Extract the (X, Y) coordinate from the center of the cell holding the provided text.  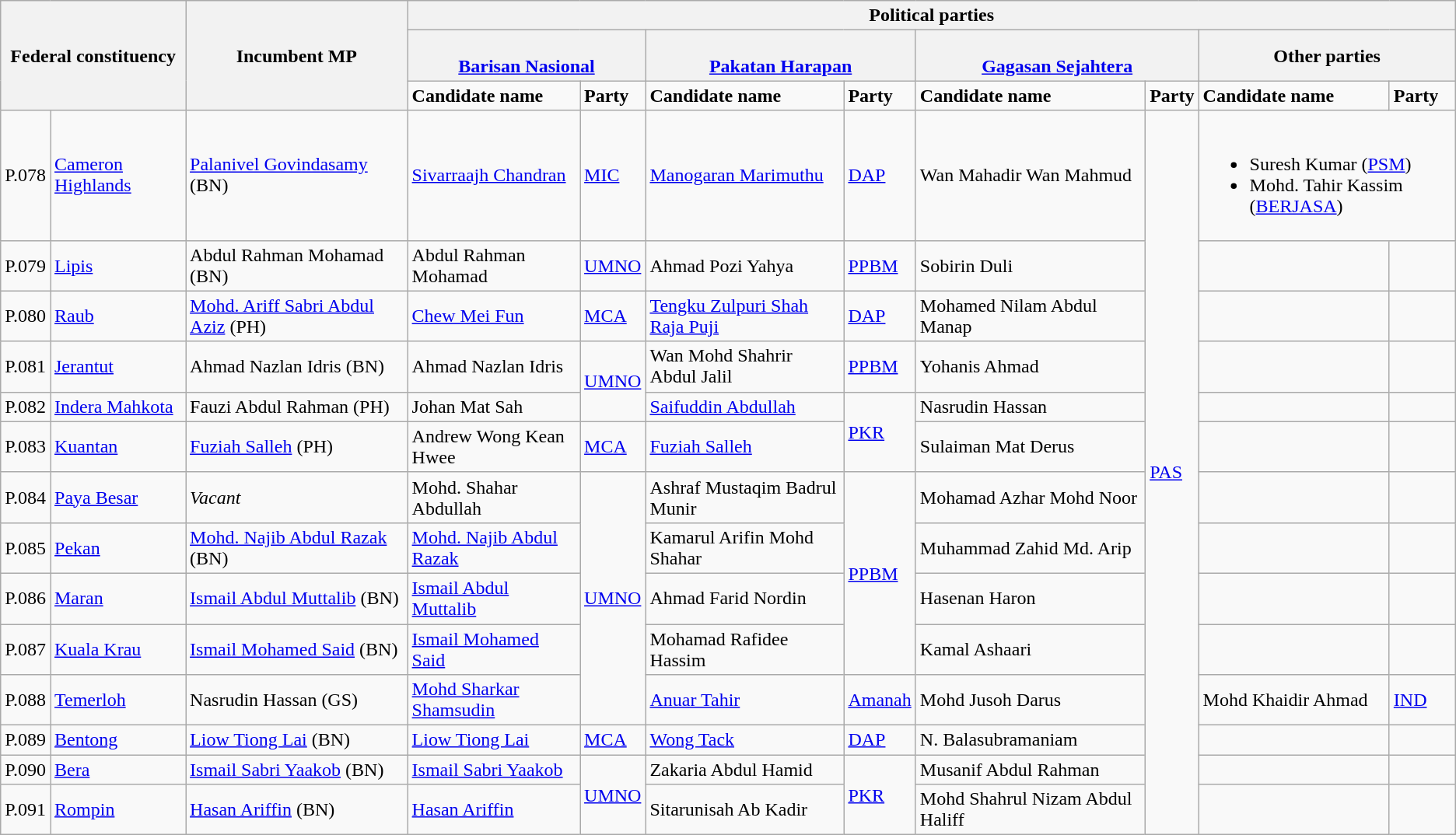
Sobirin Duli (1030, 266)
Nasrudin Hassan (1030, 407)
P.082 (26, 407)
Mohamed Nilam Abdul Manap (1030, 316)
Johan Mat Sah (493, 407)
Andrew Wong Kean Hwee (493, 446)
MIC (613, 176)
P.084 (26, 498)
Nasrudin Hassan (GS) (297, 700)
Raub (117, 316)
Mohd Sharkar Shamsudin (493, 700)
Sitarunisah Ab Kadir (745, 810)
P.091 (26, 810)
Mohamad Azhar Mohd Noor (1030, 498)
Pakatan Harapan (781, 56)
Chew Mei Fun (493, 316)
Maran (117, 599)
Incumbent MP (297, 56)
Tengku Zulpuri Shah Raja Puji (745, 316)
Mohd Khaidir Ahmad (1294, 700)
Wong Tack (745, 740)
Ahmad Nazlan Idris (BN) (297, 367)
Hasenan Haron (1030, 599)
Ahmad Farid Nordin (745, 599)
Manogaran Marimuthu (745, 176)
Gagasan Sejahtera (1057, 56)
Fauzi Abdul Rahman (PH) (297, 407)
Amanah (880, 700)
Bera (117, 770)
Ismail Sabri Yaakob (BN) (297, 770)
Ahmad Pozi Yahya (745, 266)
Musanif Abdul Rahman (1030, 770)
Temerloh (117, 700)
P.081 (26, 367)
P.085 (26, 547)
Fuziah Salleh (PH) (297, 446)
Ashraf Mustaqim Badrul Munir (745, 498)
Ismail Abdul Muttalib (BN) (297, 599)
Federal constituency (93, 56)
Bentong (117, 740)
P.090 (26, 770)
P.088 (26, 700)
Yohanis Ahmad (1030, 367)
Barisan Nasional (527, 56)
N. Balasubramaniam (1030, 740)
Muhammad Zahid Md. Arip (1030, 547)
P.079 (26, 266)
Mohd Shahrul Nizam Abdul Haliff (1030, 810)
P.083 (26, 446)
Other parties (1327, 56)
Fuziah Salleh (745, 446)
Rompin (117, 810)
Liow Tiong Lai (BN) (297, 740)
Kamarul Arifin Mohd Shahar (745, 547)
Mohd. Najib Abdul Razak (BN) (297, 547)
IND (1422, 700)
P.087 (26, 648)
Kuantan (117, 446)
Sulaiman Mat Derus (1030, 446)
Abdul Rahman Mohamad (493, 266)
Ismail Mohamed Said (BN) (297, 648)
Political parties (932, 16)
PAS (1172, 473)
Indera Mahkota (117, 407)
Mohd. Ariff Sabri Abdul Aziz (PH) (297, 316)
Kamal Ashaari (1030, 648)
Ismail Sabri Yaakob (493, 770)
P.086 (26, 599)
Mohamad Rafidee Hassim (745, 648)
Paya Besar (117, 498)
Sivarraajh Chandran (493, 176)
Wan Mahadir Wan Mahmud (1030, 176)
P.078 (26, 176)
Kuala Krau (117, 648)
Lipis (117, 266)
Ismail Mohamed Said (493, 648)
Mohd. Najib Abdul Razak (493, 547)
Vacant (297, 498)
Zakaria Abdul Hamid (745, 770)
P.089 (26, 740)
Ismail Abdul Muttalib (493, 599)
Pekan (117, 547)
Liow Tiong Lai (493, 740)
Cameron Highlands (117, 176)
Anuar Tahir (745, 700)
Palanivel Govindasamy (BN) (297, 176)
Mohd Jusoh Darus (1030, 700)
P.080 (26, 316)
Ahmad Nazlan Idris (493, 367)
Suresh Kumar (PSM)Mohd. Tahir Kassim (BERJASA) (1327, 176)
Hasan Ariffin (BN) (297, 810)
Mohd. Shahar Abdullah (493, 498)
Saifuddin Abdullah (745, 407)
Hasan Ariffin (493, 810)
Jerantut (117, 367)
Abdul Rahman Mohamad (BN) (297, 266)
Wan Mohd Shahrir Abdul Jalil (745, 367)
